Capture the cell that displays the provided text and extract its [x, y] central coordinate. 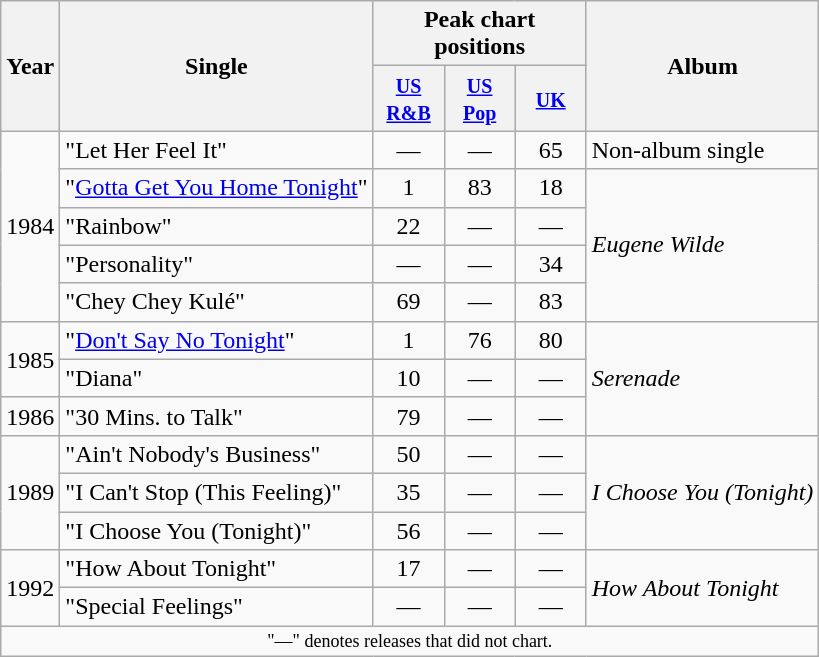
79 [408, 416]
17 [408, 569]
Year [30, 66]
"Diana" [216, 378]
80 [550, 340]
1992 [30, 588]
Album [702, 66]
22 [408, 226]
"30 Mins. to Talk" [216, 416]
"Special Feelings" [216, 607]
Non-album single [702, 150]
US Pop [480, 98]
"I Can't Stop (This Feeling)" [216, 492]
18 [550, 188]
Serenade [702, 378]
76 [480, 340]
Single [216, 66]
US R&B [408, 98]
56 [408, 531]
1989 [30, 492]
"Ain't Nobody's Business" [216, 454]
1984 [30, 226]
"Rainbow" [216, 226]
"—" denotes releases that did not chart. [410, 642]
50 [408, 454]
I Choose You (Tonight) [702, 492]
65 [550, 150]
Eugene Wilde [702, 245]
"Personality" [216, 264]
34 [550, 264]
1986 [30, 416]
10 [408, 378]
UK [550, 98]
"Don't Say No Tonight" [216, 340]
35 [408, 492]
"Chey Chey Kulé" [216, 302]
"Gotta Get You Home Tonight" [216, 188]
How About Tonight [702, 588]
Peak chart positions [480, 34]
"How About Tonight" [216, 569]
"I Choose You (Tonight)" [216, 531]
"Let Her Feel It" [216, 150]
1985 [30, 359]
69 [408, 302]
